Search for the cell housing the specified text and yield its (X, Y) center coordinate. 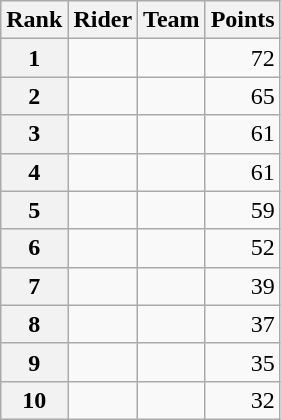
Team (172, 20)
59 (242, 210)
37 (242, 324)
8 (34, 324)
5 (34, 210)
6 (34, 248)
32 (242, 400)
2 (34, 96)
Points (242, 20)
52 (242, 248)
39 (242, 286)
9 (34, 362)
Rank (34, 20)
7 (34, 286)
4 (34, 172)
10 (34, 400)
65 (242, 96)
Rider (103, 20)
3 (34, 134)
35 (242, 362)
72 (242, 58)
1 (34, 58)
